From the cell containing the given text, extract its center point as [X, Y] coordinate. 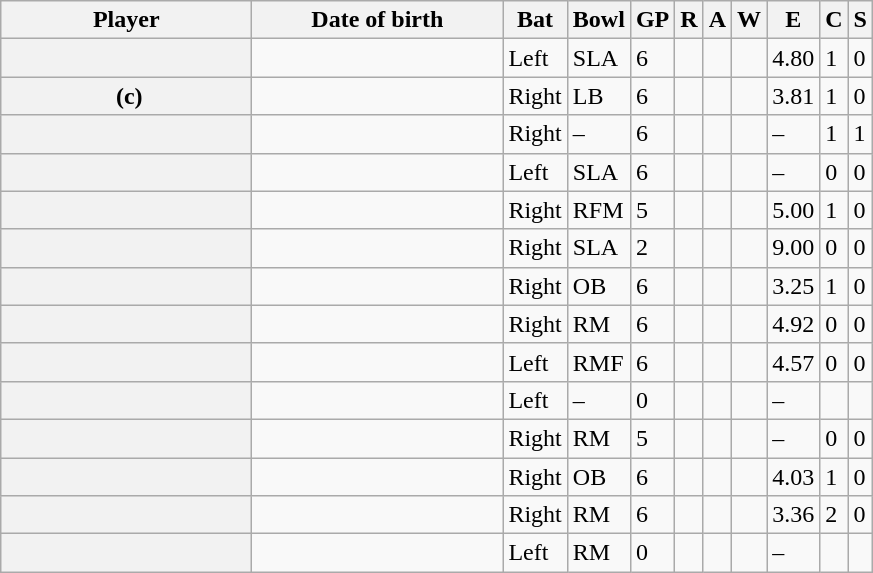
Player [126, 20]
R [689, 20]
4.57 [794, 362]
W [750, 20]
9.00 [794, 248]
GP [652, 20]
3.36 [794, 515]
C [834, 20]
Bowl [598, 20]
RMF [598, 362]
Bat [535, 20]
(c) [126, 96]
E [794, 20]
4.80 [794, 58]
A [717, 20]
3.25 [794, 286]
Date of birth [378, 20]
5.00 [794, 210]
RFM [598, 210]
3.81 [794, 96]
4.03 [794, 477]
LB [598, 96]
4.92 [794, 324]
S [860, 20]
